Pinpoint the cell where the given text exists, returning its [x, y] midpoint coordinate. 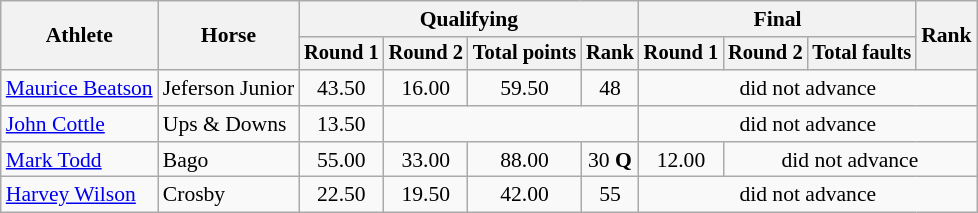
Maurice Beatson [80, 88]
55 [610, 195]
Jeferson Junior [228, 88]
John Cottle [80, 124]
55.00 [341, 160]
59.50 [524, 88]
Total faults [862, 54]
42.00 [524, 195]
48 [610, 88]
Ups & Downs [228, 124]
Athlete [80, 36]
Horse [228, 36]
Crosby [228, 195]
Qualifying [469, 19]
16.00 [426, 88]
43.50 [341, 88]
30 Q [610, 160]
19.50 [426, 195]
Bago [228, 160]
Total points [524, 54]
22.50 [341, 195]
12.00 [681, 160]
Final [778, 19]
13.50 [341, 124]
Mark Todd [80, 160]
Harvey Wilson [80, 195]
88.00 [524, 160]
33.00 [426, 160]
